Find where the given text appears and provide that cell's center as (x, y) coordinate. 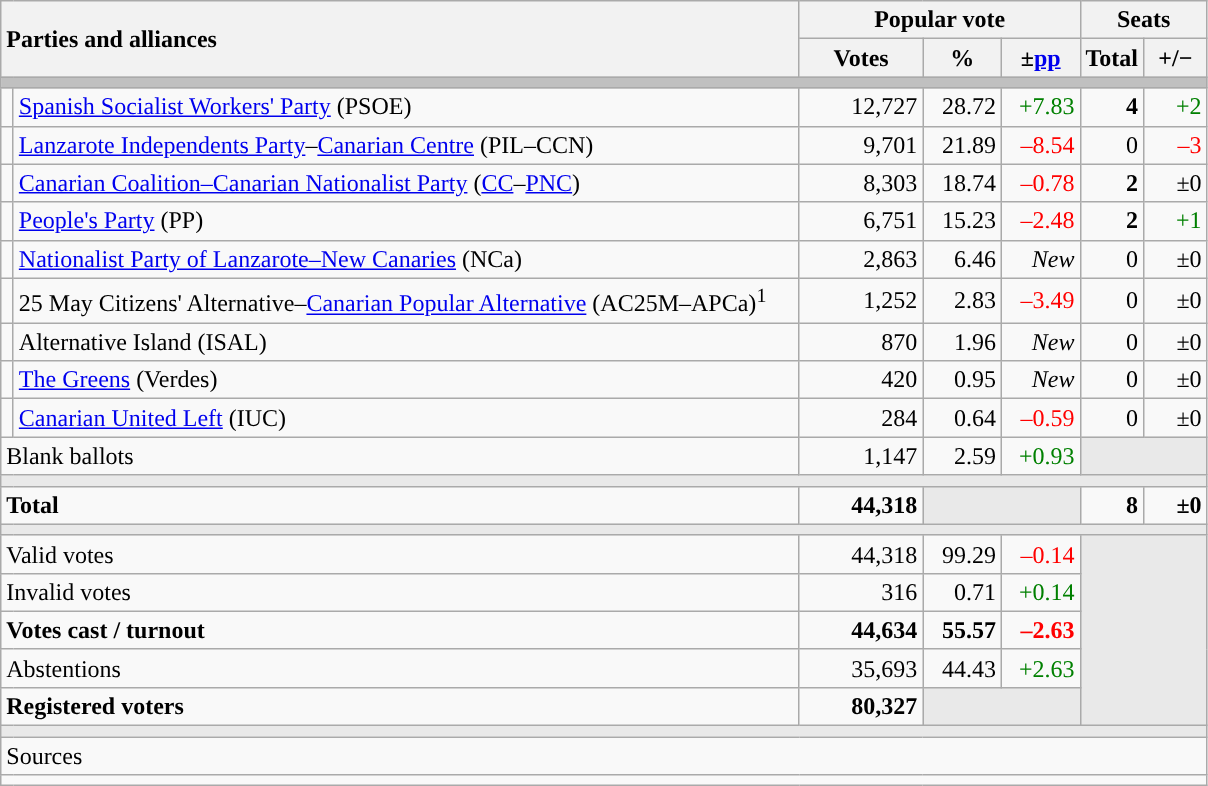
Nationalist Party of Lanzarote–New Canaries (NCa) (406, 259)
99.29 (962, 554)
0.64 (962, 418)
+0.14 (1040, 592)
People's Party (PP) (406, 221)
4 (1112, 107)
1,252 (861, 300)
25 May Citizens' Alternative–Canarian Popular Alternative (AC25M–APCa)1 (406, 300)
Parties and alliances (400, 39)
6,751 (861, 221)
Lanzarote Independents Party–Canarian Centre (PIL–CCN) (406, 145)
18.74 (962, 183)
8 (1112, 505)
–0.59 (1040, 418)
6.46 (962, 259)
Valid votes (400, 554)
35,693 (861, 668)
% (962, 58)
Seats (1144, 20)
–0.78 (1040, 183)
44.43 (962, 668)
Spanish Socialist Workers' Party (PSOE) (406, 107)
28.72 (962, 107)
15.23 (962, 221)
–8.54 (1040, 145)
+/− (1176, 58)
2.59 (962, 456)
–3.49 (1040, 300)
–0.14 (1040, 554)
55.57 (962, 630)
Popular vote (940, 20)
1.96 (962, 342)
284 (861, 418)
+1 (1176, 221)
+0.93 (1040, 456)
+2 (1176, 107)
–2.48 (1040, 221)
870 (861, 342)
Invalid votes (400, 592)
+2.63 (1040, 668)
12,727 (861, 107)
80,327 (861, 706)
316 (861, 592)
Canarian Coalition–Canarian Nationalist Party (CC–PNC) (406, 183)
8,303 (861, 183)
Votes cast / turnout (400, 630)
21.89 (962, 145)
Alternative Island (ISAL) (406, 342)
0.71 (962, 592)
+7.83 (1040, 107)
1,147 (861, 456)
–3 (1176, 145)
Abstentions (400, 668)
Registered voters (400, 706)
44,634 (861, 630)
9,701 (861, 145)
2.83 (962, 300)
Votes (861, 58)
Canarian United Left (IUC) (406, 418)
The Greens (Verdes) (406, 380)
Blank ballots (400, 456)
Sources (604, 756)
±pp (1040, 58)
420 (861, 380)
0.95 (962, 380)
–2.63 (1040, 630)
2,863 (861, 259)
